Pinpoint the cell where the given text exists, returning its [x, y] midpoint coordinate. 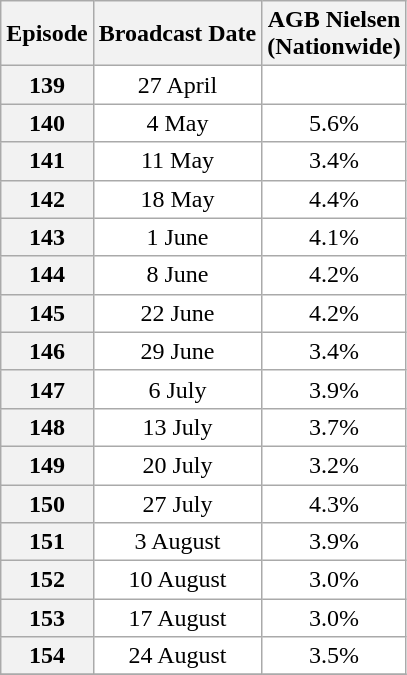
3.2% [334, 465]
146 [47, 351]
24 August [178, 656]
142 [47, 199]
27 July [178, 503]
18 May [178, 199]
5.6% [334, 123]
149 [47, 465]
Broadcast Date [178, 34]
147 [47, 389]
10 August [178, 580]
154 [47, 656]
AGB Nielsen(Nationwide) [334, 34]
Episode [47, 34]
4.4% [334, 199]
152 [47, 580]
139 [47, 85]
153 [47, 618]
27 April [178, 85]
148 [47, 427]
11 May [178, 161]
20 July [178, 465]
144 [47, 275]
13 July [178, 427]
3 August [178, 542]
143 [47, 237]
22 June [178, 313]
4 May [178, 123]
4.3% [334, 503]
3.5% [334, 656]
6 July [178, 389]
1 June [178, 237]
17 August [178, 618]
151 [47, 542]
150 [47, 503]
141 [47, 161]
145 [47, 313]
4.1% [334, 237]
8 June [178, 275]
140 [47, 123]
29 June [178, 351]
3.7% [334, 427]
